Pinpoint the cell where the given text exists, returning its [x, y] midpoint coordinate. 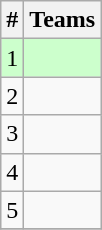
# [12, 20]
5 [12, 210]
2 [12, 96]
3 [12, 134]
4 [12, 172]
Teams [62, 20]
1 [12, 58]
